Identify which cell holds the provided text, then report its [X, Y] central coordinate. 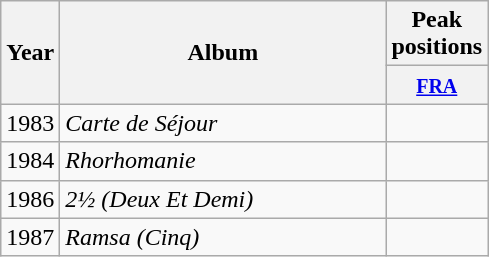
1984 [30, 161]
Carte de Séjour [223, 123]
Ramsa (Cinq) [223, 237]
FRA [437, 85]
Album [223, 52]
1986 [30, 199]
Peak positions [437, 34]
2½ (Deux Et Demi) [223, 199]
Year [30, 52]
1983 [30, 123]
Rhorhomanie [223, 161]
1987 [30, 237]
